Identify which cell holds the provided text, then report its [X, Y] central coordinate. 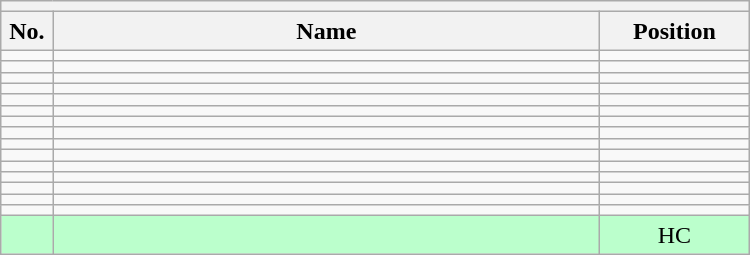
Name [326, 31]
Position [675, 31]
No. [27, 31]
HC [675, 235]
